For the text-containing cell, return its midpoint in (x, y) coordinate format. 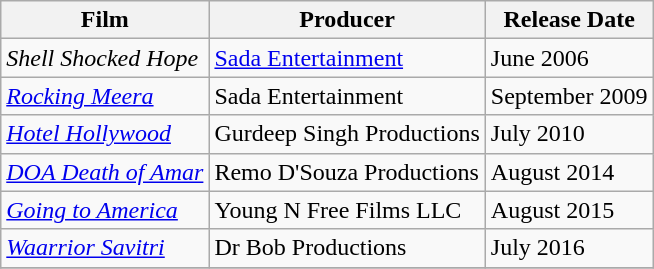
Producer (347, 20)
Dr Bob Productions (347, 248)
August 2014 (569, 172)
September 2009 (569, 96)
Shell Shocked Hope (105, 58)
July 2016 (569, 248)
Rocking Meera (105, 96)
Waarrior Savitri (105, 248)
Hotel Hollywood (105, 134)
DOA Death of Amar (105, 172)
Gurdeep Singh Productions (347, 134)
July 2010 (569, 134)
August 2015 (569, 210)
Film (105, 20)
Young N Free Films LLC (347, 210)
Remo D'Souza Productions (347, 172)
June 2006 (569, 58)
Release Date (569, 20)
Going to America (105, 210)
